For the text-containing cell, return its midpoint in [X, Y] coordinate format. 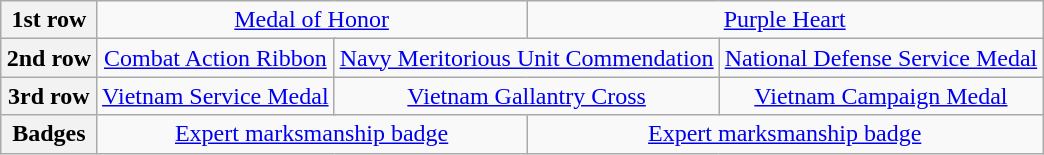
Vietnam Gallantry Cross [526, 96]
Purple Heart [785, 20]
1st row [48, 20]
Navy Meritorious Unit Commendation [526, 58]
National Defense Service Medal [881, 58]
Vietnam Campaign Medal [881, 96]
Medal of Honor [312, 20]
Vietnam Service Medal [216, 96]
2nd row [48, 58]
Badges [48, 134]
Combat Action Ribbon [216, 58]
3rd row [48, 96]
